For the text-containing cell, return its midpoint in [X, Y] coordinate format. 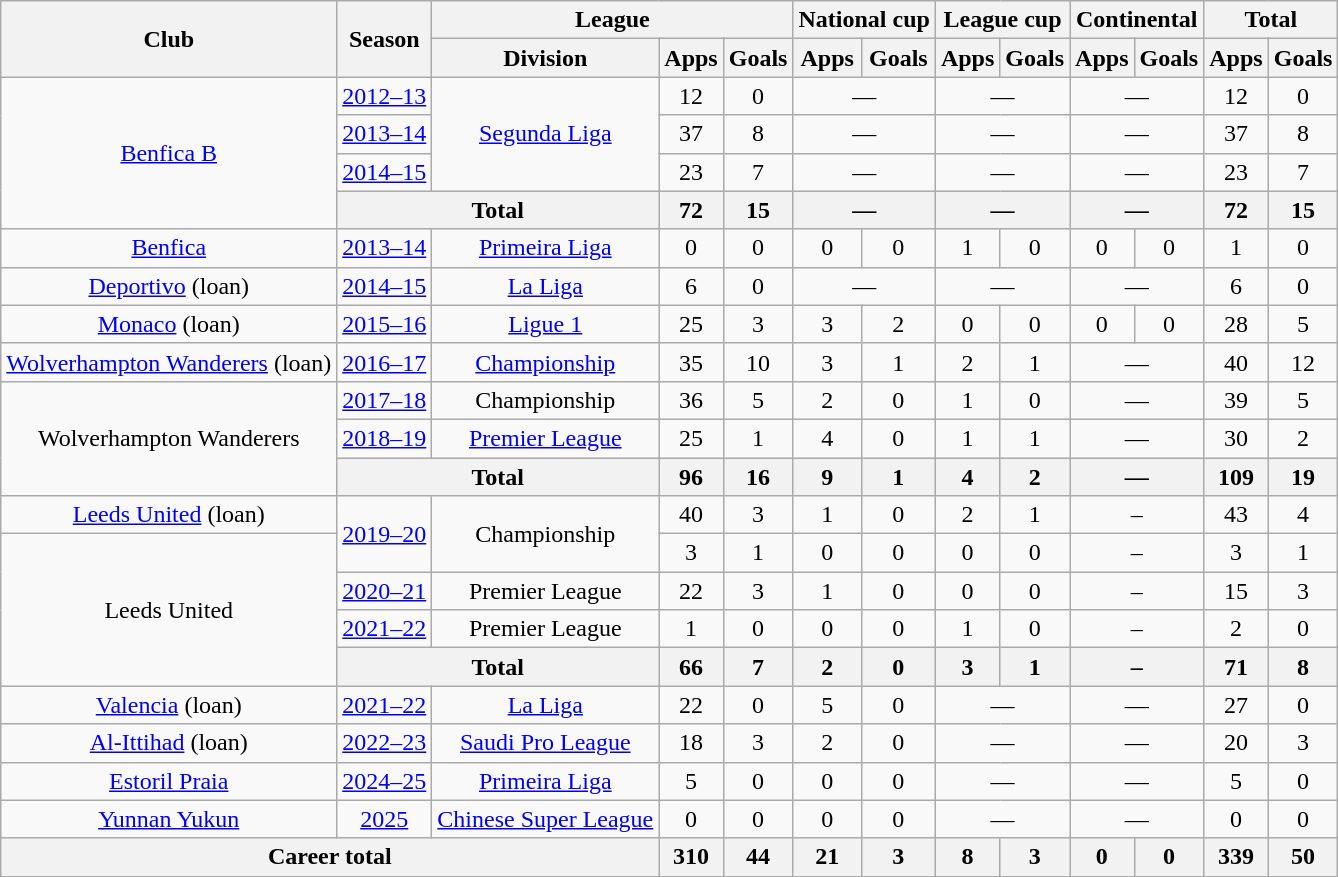
96 [691, 477]
16 [758, 477]
43 [1236, 515]
Wolverhampton Wanderers [169, 438]
Benfica [169, 248]
Season [384, 39]
Saudi Pro League [546, 743]
Segunda Liga [546, 134]
Leeds United (loan) [169, 515]
28 [1236, 324]
League [612, 20]
9 [827, 477]
339 [1236, 857]
Leeds United [169, 610]
10 [758, 362]
League cup [1002, 20]
19 [1303, 477]
18 [691, 743]
2020–21 [384, 591]
Monaco (loan) [169, 324]
Career total [330, 857]
Chinese Super League [546, 819]
21 [827, 857]
2025 [384, 819]
Ligue 1 [546, 324]
66 [691, 667]
30 [1236, 438]
310 [691, 857]
2016–17 [384, 362]
Benfica B [169, 153]
Division [546, 58]
Continental [1137, 20]
2022–23 [384, 743]
2015–16 [384, 324]
109 [1236, 477]
Deportivo (loan) [169, 286]
Wolverhampton Wanderers (loan) [169, 362]
2024–25 [384, 781]
2017–18 [384, 400]
39 [1236, 400]
50 [1303, 857]
Estoril Praia [169, 781]
2019–20 [384, 534]
36 [691, 400]
71 [1236, 667]
Club [169, 39]
35 [691, 362]
27 [1236, 705]
44 [758, 857]
National cup [864, 20]
Valencia (loan) [169, 705]
2012–13 [384, 96]
20 [1236, 743]
2018–19 [384, 438]
Al-Ittihad (loan) [169, 743]
Yunnan Yukun [169, 819]
